Search for the cell housing the specified text and yield its (x, y) center coordinate. 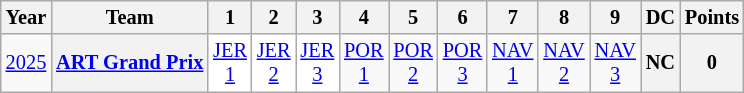
6 (462, 17)
JER2 (274, 63)
POR1 (364, 63)
2 (274, 17)
NAV3 (616, 63)
NAV1 (512, 63)
Points (712, 17)
5 (412, 17)
DC (660, 17)
Year (26, 17)
9 (616, 17)
2025 (26, 63)
NC (660, 63)
NAV2 (564, 63)
1 (230, 17)
POR2 (412, 63)
4 (364, 17)
Team (130, 17)
0 (712, 63)
JER1 (230, 63)
7 (512, 17)
ART Grand Prix (130, 63)
3 (318, 17)
8 (564, 17)
POR3 (462, 63)
JER3 (318, 63)
